For the text-containing cell, return its midpoint in [x, y] coordinate format. 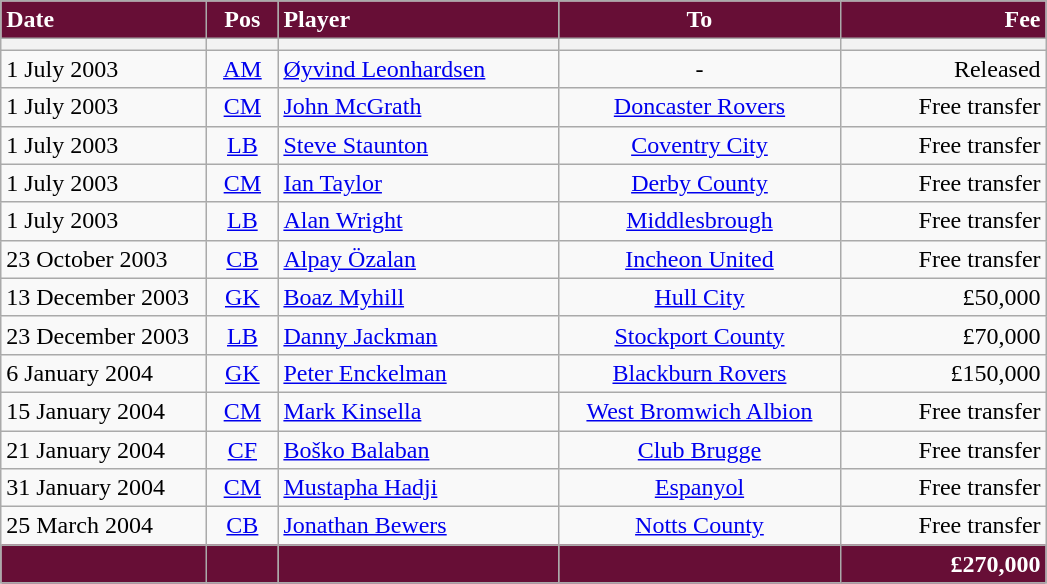
Alan Wright [418, 221]
Incheon United [700, 259]
31 January 2004 [104, 488]
Date [104, 20]
CF [242, 449]
Pos [242, 20]
To [700, 20]
Stockport County [700, 335]
£270,000 [943, 564]
23 October 2003 [104, 259]
21 January 2004 [104, 449]
Player [418, 20]
Derby County [700, 183]
£150,000 [943, 373]
25 March 2004 [104, 526]
Ian Taylor [418, 183]
Club Brugge [700, 449]
AM [242, 69]
Espanyol [700, 488]
John McGrath [418, 107]
Released [943, 69]
13 December 2003 [104, 297]
Hull City [700, 297]
Øyvind Leonhardsen [418, 69]
West Bromwich Albion [700, 411]
Boaz Myhill [418, 297]
Alpay Özalan [418, 259]
- [700, 69]
Boško Balaban [418, 449]
Danny Jackman [418, 335]
Jonathan Bewers [418, 526]
£70,000 [943, 335]
6 January 2004 [104, 373]
Mustapha Hadji [418, 488]
15 January 2004 [104, 411]
£50,000 [943, 297]
Coventry City [700, 145]
Middlesbrough [700, 221]
Blackburn Rovers [700, 373]
Doncaster Rovers [700, 107]
Steve Staunton [418, 145]
Notts County [700, 526]
Peter Enckelman [418, 373]
23 December 2003 [104, 335]
Fee [943, 20]
Mark Kinsella [418, 411]
